Scan for the cell matching the given text and deliver its (x, y) coordinate at center. 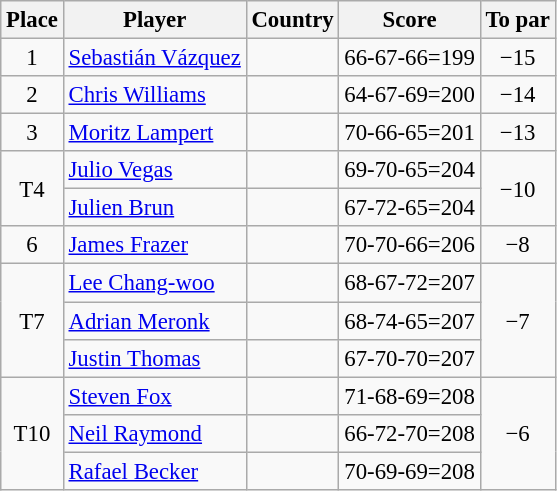
Country (292, 20)
T10 (32, 434)
71-68-69=208 (410, 396)
Justin Thomas (154, 358)
−10 (518, 188)
−15 (518, 58)
70-66-65=201 (410, 133)
Steven Fox (154, 396)
Neil Raymond (154, 433)
James Frazer (154, 245)
66-67-66=199 (410, 58)
70-69-69=208 (410, 471)
6 (32, 245)
64-67-69=200 (410, 95)
69-70-65=204 (410, 170)
Julio Vegas (154, 170)
67-72-65=204 (410, 208)
Place (32, 20)
68-67-72=207 (410, 283)
66-72-70=208 (410, 433)
Player (154, 20)
68-74-65=207 (410, 321)
Rafael Becker (154, 471)
Adrian Meronk (154, 321)
67-70-70=207 (410, 358)
T4 (32, 188)
−13 (518, 133)
−14 (518, 95)
To par (518, 20)
Score (410, 20)
Lee Chang-woo (154, 283)
Chris Williams (154, 95)
−6 (518, 434)
Moritz Lampert (154, 133)
T7 (32, 320)
2 (32, 95)
−8 (518, 245)
1 (32, 58)
Sebastián Vázquez (154, 58)
3 (32, 133)
−7 (518, 320)
70-70-66=206 (410, 245)
Julien Brun (154, 208)
